Output the [x, y] coordinate of the center of the cell containing the given text.  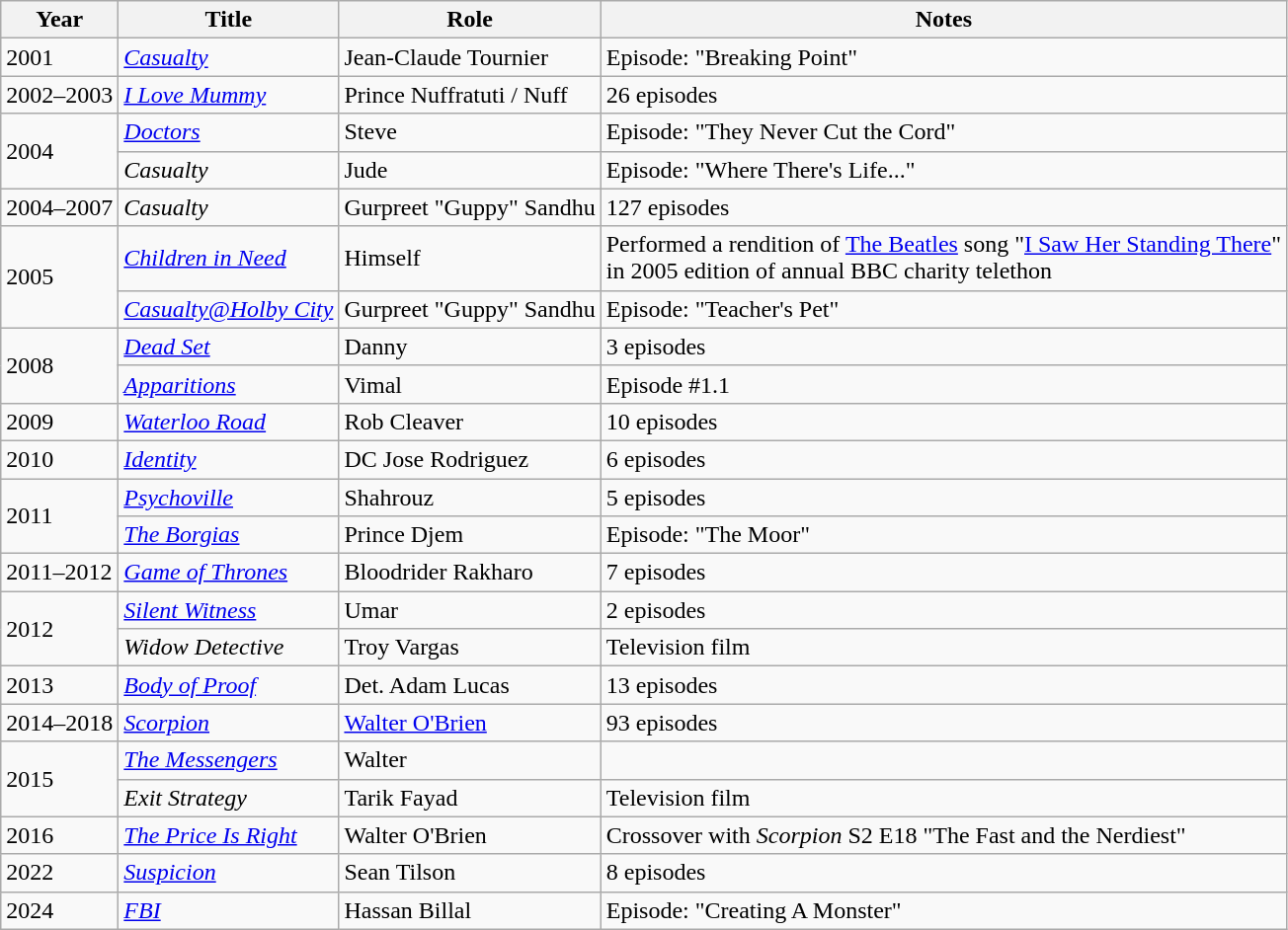
Tarik Fayad [470, 798]
2014–2018 [59, 723]
2022 [59, 873]
Notes [943, 20]
2005 [59, 276]
Casualty@Holby City [229, 309]
Silent Witness [229, 610]
Jude [470, 170]
127 episodes [943, 207]
Sean Tilson [470, 873]
93 episodes [943, 723]
Jean-Claude Tournier [470, 57]
Children in Need [229, 259]
7 episodes [943, 573]
Role [470, 20]
2 episodes [943, 610]
Suspicion [229, 873]
2002–2003 [59, 95]
Year [59, 20]
Episode: "The Moor" [943, 535]
Episode #1.1 [943, 384]
Episode: "They Never Cut the Cord" [943, 132]
Bloodrider Rakharo [470, 573]
Episode: "Creating A Monster" [943, 910]
2012 [59, 629]
Episode: "Breaking Point" [943, 57]
Prince Djem [470, 535]
Game of Thrones [229, 573]
Vimal [470, 384]
2008 [59, 365]
5 episodes [943, 497]
Himself [470, 259]
2013 [59, 685]
I Love Mummy [229, 95]
Scorpion [229, 723]
Steve [470, 132]
Episode: "Where There's Life..." [943, 170]
2011 [59, 515]
Episode: "Teacher's Pet" [943, 309]
Crossover with Scorpion S2 E18 "The Fast and the Nerdiest" [943, 835]
The Borgias [229, 535]
2024 [59, 910]
2016 [59, 835]
Body of Proof [229, 685]
Performed a rendition of The Beatles song "I Saw Her Standing There"in 2005 edition of annual BBC charity telethon [943, 259]
Identity [229, 459]
Psychoville [229, 497]
26 episodes [943, 95]
Danny [470, 347]
The Messengers [229, 760]
2004–2007 [59, 207]
DC Jose Rodriguez [470, 459]
2011–2012 [59, 573]
2009 [59, 422]
6 episodes [943, 459]
2015 [59, 779]
Widow Detective [229, 648]
Walter [470, 760]
Troy Vargas [470, 648]
13 episodes [943, 685]
Waterloo Road [229, 422]
Rob Cleaver [470, 422]
10 episodes [943, 422]
2001 [59, 57]
Apparitions [229, 384]
Doctors [229, 132]
2010 [59, 459]
2004 [59, 151]
Prince Nuffratuti / Nuff [470, 95]
Exit Strategy [229, 798]
Dead Set [229, 347]
Umar [470, 610]
Det. Adam Lucas [470, 685]
8 episodes [943, 873]
Shahrouz [470, 497]
Hassan Billal [470, 910]
The Price Is Right [229, 835]
3 episodes [943, 347]
FBI [229, 910]
Title [229, 20]
